For the text-containing cell, return its midpoint in [x, y] coordinate format. 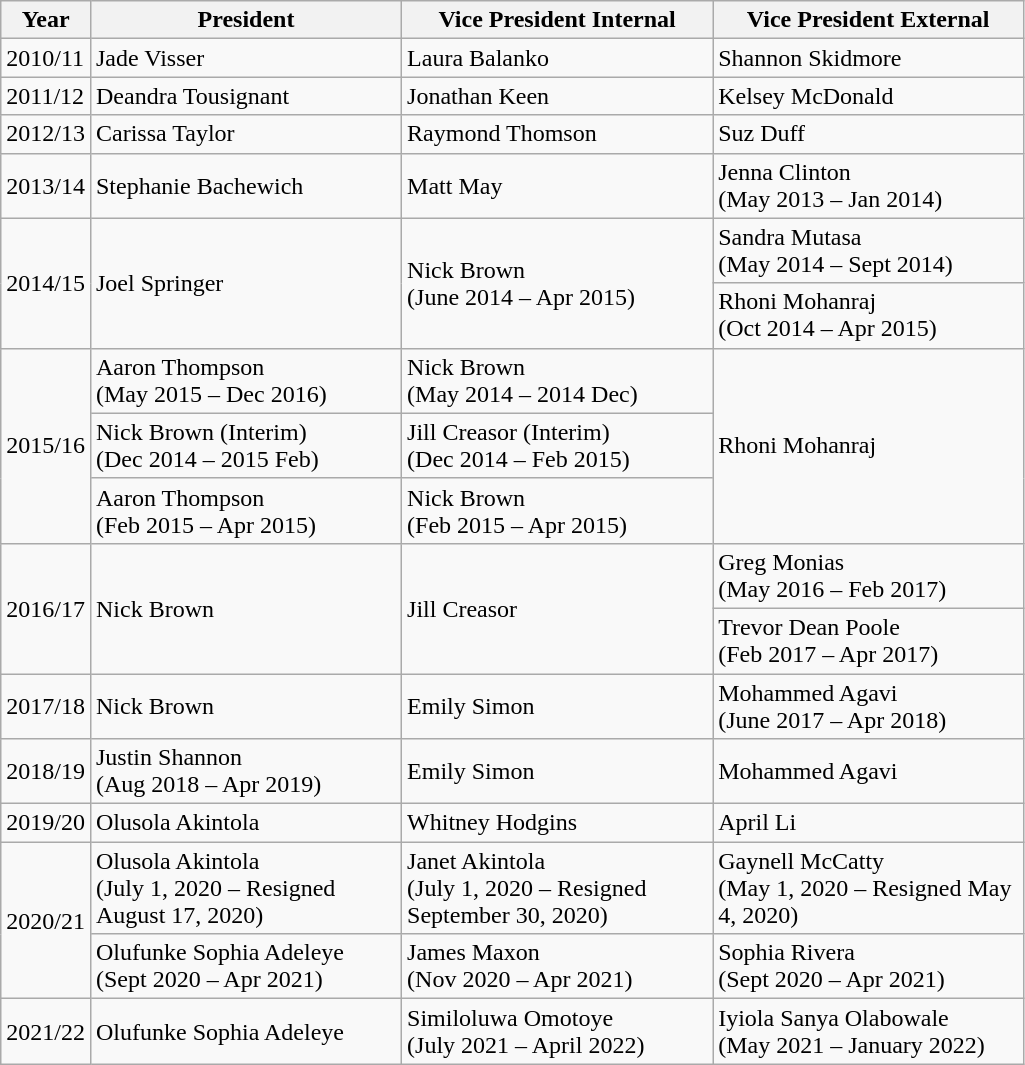
2019/20 [46, 823]
Nick Brown(June 2014 – Apr 2015) [558, 283]
Laura Balanko [558, 58]
Nick Brown(May 2014 – 2014 Dec) [558, 380]
2021/22 [46, 1032]
Nick Brown (Interim)(Dec 2014 – 2015 Feb) [246, 446]
Olufunke Sophia Adeleye(Sept 2020 – Apr 2021) [246, 966]
2016/17 [46, 608]
Suz Duff [868, 134]
Vice President External [868, 20]
Gaynell McCatty(May 1, 2020 – Resigned May 4, 2020) [868, 888]
2012/13 [46, 134]
2015/16 [46, 446]
Jade Visser [246, 58]
Iyiola Sanya Olabowale(May 2021 – January 2022) [868, 1032]
2011/12 [46, 96]
Nick Brown(Feb 2015 – Apr 2015) [558, 510]
James Maxon(Nov 2020 – Apr 2021) [558, 966]
Rhoni Mohanraj(Oct 2014 – Apr 2015) [868, 316]
2014/15 [46, 283]
Raymond Thomson [558, 134]
Mohammed Agavi(June 2017 – Apr 2018) [868, 706]
Jill Creasor (Interim)(Dec 2014 – Feb 2015) [558, 446]
2010/11 [46, 58]
2017/18 [46, 706]
Justin Shannon(Aug 2018 – Apr 2019) [246, 772]
Matt May [558, 186]
Rhoni Mohanraj [868, 446]
Olusola Akintola [246, 823]
Jenna Clinton(May 2013 – Jan 2014) [868, 186]
Vice President Internal [558, 20]
Deandra Tousignant [246, 96]
Jonathan Keen [558, 96]
President [246, 20]
Greg Monias(May 2016 – Feb 2017) [868, 576]
Aaron Thompson(Feb 2015 – Apr 2015) [246, 510]
Stephanie Bachewich [246, 186]
Mohammed Agavi [868, 772]
2013/14 [46, 186]
Shannon Skidmore [868, 58]
Olufunke Sophia Adeleye [246, 1032]
Janet Akintola(July 1, 2020 – Resigned September 30, 2020) [558, 888]
Joel Springer [246, 283]
Aaron Thompson(May 2015 – Dec 2016) [246, 380]
Kelsey McDonald [868, 96]
Jill Creasor [558, 608]
2020/21 [46, 920]
April Li [868, 823]
Trevor Dean Poole(Feb 2017 – Apr 2017) [868, 640]
2018/19 [46, 772]
Similoluwa Omotoye(July 2021 – April 2022) [558, 1032]
Year [46, 20]
Olusola Akintola(July 1, 2020 – Resigned August 17, 2020) [246, 888]
Carissa Taylor [246, 134]
Whitney Hodgins [558, 823]
Sandra Mutasa(May 2014 – Sept 2014) [868, 250]
Sophia Rivera(Sept 2020 – Apr 2021) [868, 966]
